Provide the (X, Y) coordinate of the cell's center where the given text is located.  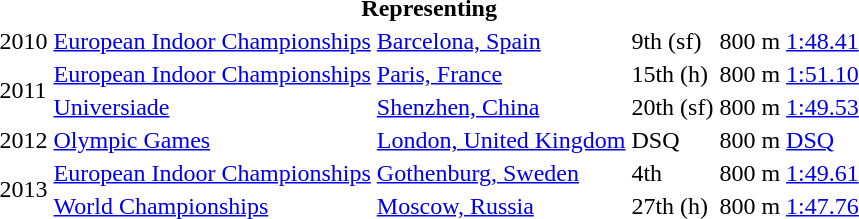
London, United Kingdom (501, 140)
DSQ (672, 140)
Gothenburg, Sweden (501, 173)
9th (sf) (672, 41)
Barcelona, Spain (501, 41)
15th (h) (672, 74)
20th (sf) (672, 107)
4th (672, 173)
Universiade (212, 107)
Olympic Games (212, 140)
Paris, France (501, 74)
Shenzhen, China (501, 107)
